For the text-containing cell, return its midpoint in (X, Y) coordinate format. 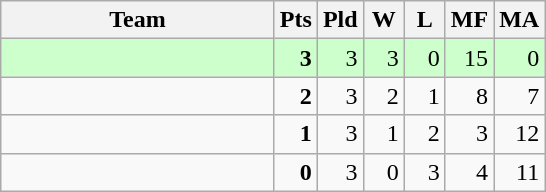
Team (138, 20)
Pts (296, 20)
8 (469, 96)
15 (469, 58)
12 (520, 134)
MA (520, 20)
MF (469, 20)
7 (520, 96)
L (424, 20)
11 (520, 172)
4 (469, 172)
Pld (340, 20)
W (384, 20)
